Identify which cell holds the provided text, then report its [X, Y] central coordinate. 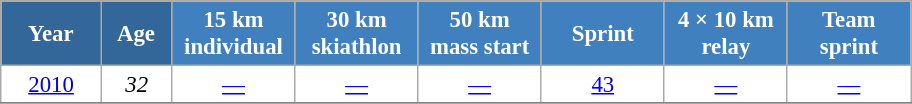
50 km mass start [480, 34]
2010 [52, 85]
4 × 10 km relay [726, 34]
Year [52, 34]
Sprint [602, 34]
32 [136, 85]
Team sprint [848, 34]
Age [136, 34]
30 km skiathlon [356, 34]
43 [602, 85]
15 km individual [234, 34]
